Return the [x, y] coordinate for the center point of the cell that contains the specified text.  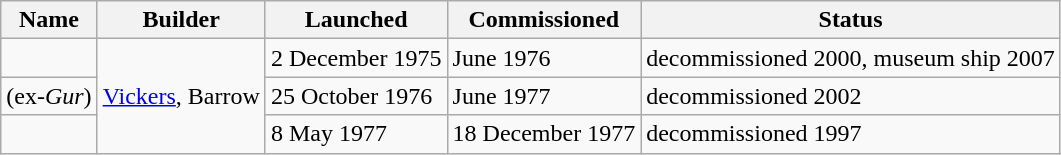
18 December 1977 [544, 134]
25 October 1976 [356, 96]
decommissioned 2000, museum ship 2007 [851, 58]
June 1977 [544, 96]
(ex-Gur) [49, 96]
June 1976 [544, 58]
Name [49, 20]
Status [851, 20]
decommissioned 2002 [851, 96]
decommissioned 1997 [851, 134]
Commissioned [544, 20]
Launched [356, 20]
2 December 1975 [356, 58]
Vickers, Barrow [181, 96]
Builder [181, 20]
8 May 1977 [356, 134]
